Provide the [X, Y] coordinate of the cell's center where the given text is located.  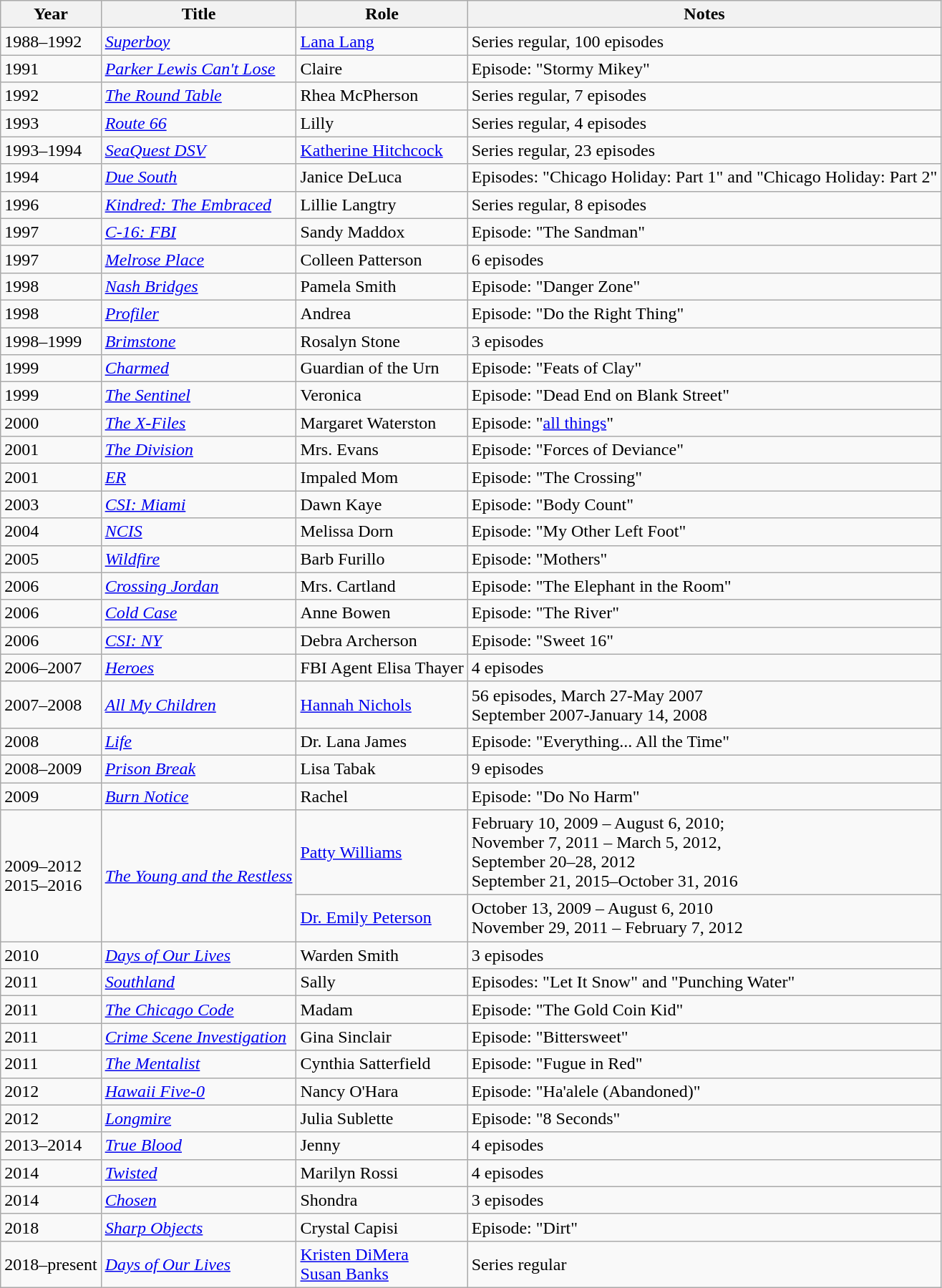
The Sentinel [199, 396]
The Chicago Code [199, 1010]
1998–1999 [51, 341]
Dawn Kaye [382, 504]
2009 [51, 796]
Episode: "Fugue in Red" [704, 1064]
Episode: "Forces of Deviance" [704, 450]
Episode: "The River" [704, 613]
Patty Williams [382, 853]
Episode: "Danger Zone" [704, 286]
1994 [51, 177]
Dr. Emily Peterson [382, 919]
Episode: "Sweet 16" [704, 640]
56 episodes, March 27-May 2007 September 2007-January 14, 2008 [704, 704]
Crossing Jordan [199, 586]
Madam [382, 1010]
2004 [51, 532]
1988–1992 [51, 42]
Sandy Maddox [382, 232]
Series regular, 4 episodes [704, 123]
Life [199, 741]
Gina Sinclair [382, 1037]
Margaret Waterston [382, 423]
2005 [51, 559]
Julia Sublette [382, 1118]
Profiler [199, 313]
Episode: "Everything... All the Time" [704, 741]
Title [199, 14]
1991 [51, 69]
Janice DeLuca [382, 177]
Cold Case [199, 613]
Impaled Mom [382, 477]
The Mentalist [199, 1064]
2003 [51, 504]
Crime Scene Investigation [199, 1037]
Episodes: "Chicago Holiday: Part 1" and "Chicago Holiday: Part 2" [704, 177]
Guardian of the Urn [382, 369]
CSI: NY [199, 640]
Melissa Dorn [382, 532]
Episode: "The Sandman" [704, 232]
1993–1994 [51, 150]
Rosalyn Stone [382, 341]
The Round Table [199, 96]
Episode: "The Elephant in the Room" [704, 586]
Lilly [382, 123]
Episodes: "Let It Snow" and "Punching Water" [704, 982]
Katherine Hitchcock [382, 150]
Episode: "Dirt" [704, 1227]
2006–2007 [51, 668]
Melrose Place [199, 259]
Rhea McPherson [382, 96]
The Young and the Restless [199, 876]
Claire [382, 69]
Episode: "all things" [704, 423]
NCIS [199, 532]
Chosen [199, 1200]
True Blood [199, 1146]
Southland [199, 982]
Hannah Nichols [382, 704]
The Division [199, 450]
SeaQuest DSV [199, 150]
Kindred: The Embraced [199, 205]
2000 [51, 423]
2009–2012 2015–2016 [51, 876]
CSI: Miami [199, 504]
Brimstone [199, 341]
6 episodes [704, 259]
Mrs. Evans [382, 450]
Crystal Capisi [382, 1227]
Episode: "Body Count" [704, 504]
Episode: "Do the Right Thing" [704, 313]
Episode: "8 Seconds" [704, 1118]
Shondra [382, 1200]
Andrea [382, 313]
9 episodes [704, 769]
Nancy O'Hara [382, 1091]
2010 [51, 955]
2018 [51, 1227]
Due South [199, 177]
FBI Agent Elisa Thayer [382, 668]
Barb Furillo [382, 559]
Episode: "Bittersweet" [704, 1037]
Lisa Tabak [382, 769]
2018–present [51, 1264]
Lillie Langtry [382, 205]
2008–2009 [51, 769]
Episode: "Mothers" [704, 559]
Episode: "Feats of Clay" [704, 369]
Kristen DiMeraSusan Banks [382, 1264]
Hawaii Five-0 [199, 1091]
Superboy [199, 42]
Episode: "Do No Harm" [704, 796]
Veronica [382, 396]
Warden Smith [382, 955]
All My Children [199, 704]
Year [51, 14]
Prison Break [199, 769]
Series regular, 8 episodes [704, 205]
Parker Lewis Can't Lose [199, 69]
ER [199, 477]
Series regular, 7 episodes [704, 96]
Episode: "The Gold Coin Kid" [704, 1010]
Dr. Lana James [382, 741]
October 13, 2009 – August 6, 2010November 29, 2011 – February 7, 2012 [704, 919]
Lana Lang [382, 42]
Marilyn Rossi [382, 1173]
Episode: "The Crossing" [704, 477]
Sharp Objects [199, 1227]
Role [382, 14]
Episode: "Dead End on Blank Street" [704, 396]
Cynthia Satterfield [382, 1064]
Series regular, 100 episodes [704, 42]
1993 [51, 123]
Sally [382, 982]
Charmed [199, 369]
Episode: "Ha'alele (Abandoned)" [704, 1091]
Nash Bridges [199, 286]
Debra Archerson [382, 640]
2008 [51, 741]
2013–2014 [51, 1146]
Series regular [704, 1264]
February 10, 2009 – August 6, 2010; November 7, 2011 – March 5, 2012,September 20–28, 2012September 21, 2015–October 31, 2016 [704, 853]
2007–2008 [51, 704]
1992 [51, 96]
Twisted [199, 1173]
Notes [704, 14]
Episode: "My Other Left Foot" [704, 532]
Episode: "Stormy Mikey" [704, 69]
Wildfire [199, 559]
Jenny [382, 1146]
Mrs. Cartland [382, 586]
Series regular, 23 episodes [704, 150]
Anne Bowen [382, 613]
C-16: FBI [199, 232]
Heroes [199, 668]
Route 66 [199, 123]
Pamela Smith [382, 286]
Rachel [382, 796]
Burn Notice [199, 796]
Colleen Patterson [382, 259]
Longmire [199, 1118]
The X-Files [199, 423]
1996 [51, 205]
